Extract the (X, Y) coordinate from the center of the cell holding the provided text.  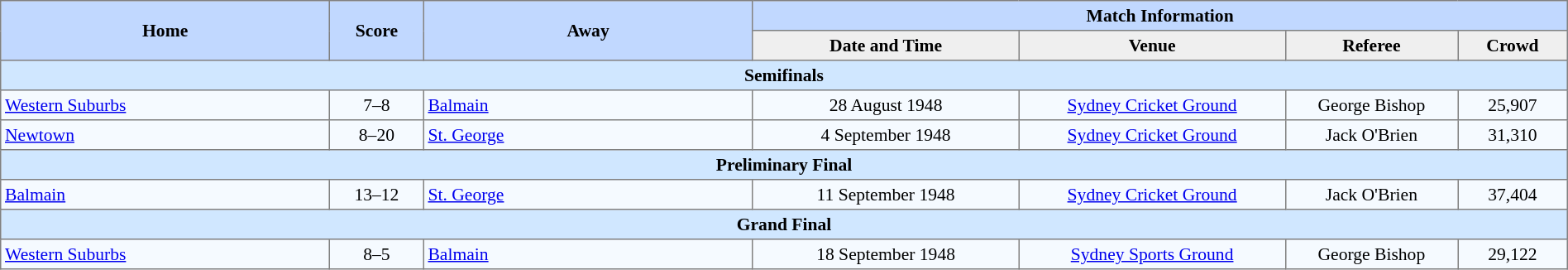
4 September 1948 (886, 135)
28 August 1948 (886, 105)
31,310 (1513, 135)
Score (377, 31)
Home (165, 31)
Match Information (1159, 16)
Referee (1371, 46)
Sydney Sports Ground (1152, 254)
7–8 (377, 105)
8–5 (377, 254)
11 September 1948 (886, 195)
18 September 1948 (886, 254)
37,404 (1513, 195)
Date and Time (886, 46)
Venue (1152, 46)
Semifinals (784, 75)
25,907 (1513, 105)
Crowd (1513, 46)
13–12 (377, 195)
29,122 (1513, 254)
Away (588, 31)
Newtown (165, 135)
Grand Final (784, 224)
Preliminary Final (784, 165)
8–20 (377, 135)
